Locate the cell with the specified text and output its [x, y] center coordinate. 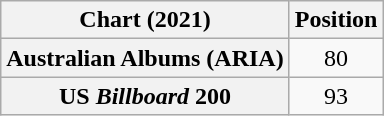
Australian Albums (ARIA) [145, 58]
80 [336, 58]
Chart (2021) [145, 20]
Position [336, 20]
US Billboard 200 [145, 96]
93 [336, 96]
